Return [x, y] of the center of cell containing provided text 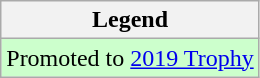
Legend [130, 20]
Promoted to 2019 Trophy [130, 58]
